Pinpoint the cell where the given text exists, returning its [X, Y] midpoint coordinate. 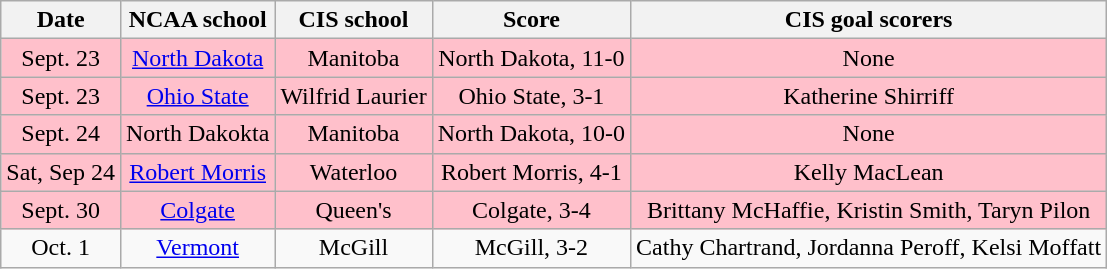
McGill, 3-2 [531, 248]
Queen's [354, 210]
Ohio State [197, 96]
Katherine Shirriff [869, 96]
Oct. 1 [61, 248]
Kelly MacLean [869, 172]
North Dakota, 10-0 [531, 134]
Vermont [197, 248]
North Dakota [197, 58]
North Dakokta [197, 134]
Robert Morris, 4-1 [531, 172]
Wilfrid Laurier [354, 96]
Colgate [197, 210]
Waterloo [354, 172]
NCAA school [197, 20]
Sept. 30 [61, 210]
Cathy Chartrand, Jordanna Peroff, Kelsi Moffatt [869, 248]
Date [61, 20]
Sat, Sep 24 [61, 172]
CIS school [354, 20]
North Dakota, 11-0 [531, 58]
Ohio State, 3-1 [531, 96]
McGill [354, 248]
Score [531, 20]
CIS goal scorers [869, 20]
Colgate, 3-4 [531, 210]
Sept. 24 [61, 134]
Brittany McHaffie, Kristin Smith, Taryn Pilon [869, 210]
Robert Morris [197, 172]
